Provide the (x, y) coordinate of the cell's center where the given text is located.  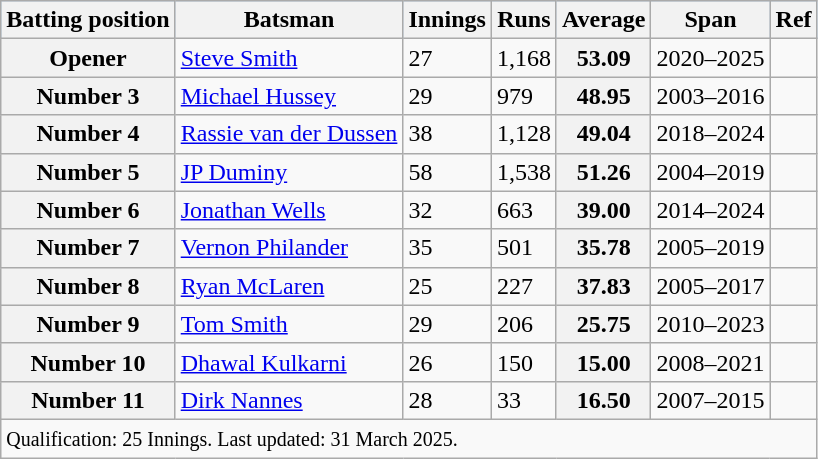
32 (447, 210)
979 (524, 96)
2008–2021 (710, 362)
Batsman (289, 20)
663 (524, 210)
2005–2017 (710, 286)
Average (604, 20)
Number 5 (88, 172)
2005–2019 (710, 248)
25 (447, 286)
Ryan McLaren (289, 286)
Number 6 (88, 210)
16.50 (604, 400)
1,168 (524, 58)
Number 4 (88, 134)
Steve Smith (289, 58)
1,128 (524, 134)
Batting position (88, 20)
35 (447, 248)
27 (447, 58)
51.26 (604, 172)
2020–2025 (710, 58)
2014–2024 (710, 210)
49.04 (604, 134)
Dhawal Kulkarni (289, 362)
2007–2015 (710, 400)
2003–2016 (710, 96)
25.75 (604, 324)
1,538 (524, 172)
Ref (794, 20)
2010–2023 (710, 324)
Opener (88, 58)
38 (447, 134)
Number 7 (88, 248)
Innings (447, 20)
33 (524, 400)
35.78 (604, 248)
Number 9 (88, 324)
227 (524, 286)
Rassie van der Dussen (289, 134)
28 (447, 400)
58 (447, 172)
Dirk Nannes (289, 400)
39.00 (604, 210)
Jonathan Wells (289, 210)
Number 3 (88, 96)
150 (524, 362)
Number 10 (88, 362)
48.95 (604, 96)
Number 11 (88, 400)
Vernon Philander (289, 248)
15.00 (604, 362)
Qualification: 25 Innings. Last updated: 31 March 2025. (409, 438)
Runs (524, 20)
37.83 (604, 286)
Michael Hussey (289, 96)
206 (524, 324)
26 (447, 362)
Tom Smith (289, 324)
2004–2019 (710, 172)
Number 8 (88, 286)
JP Duminy (289, 172)
53.09 (604, 58)
Span (710, 20)
501 (524, 248)
2018–2024 (710, 134)
